Identify which cell holds the provided text, then report its [x, y] central coordinate. 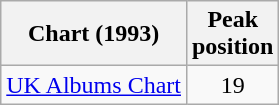
Peakposition [232, 34]
UK Albums Chart [94, 85]
19 [232, 85]
Chart (1993) [94, 34]
